Provide the [x, y] coordinate of the cell's center where the given text is located.  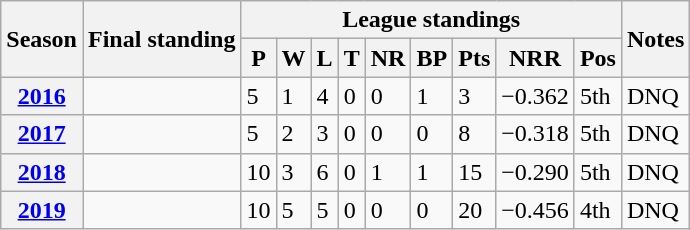
6 [324, 172]
Pts [474, 58]
−0.318 [536, 134]
−0.362 [536, 96]
Pos [598, 58]
Season [42, 39]
BP [432, 58]
−0.290 [536, 172]
Final standing [161, 39]
T [352, 58]
L [324, 58]
NRR [536, 58]
2 [294, 134]
NR [388, 58]
15 [474, 172]
4 [324, 96]
8 [474, 134]
2018 [42, 172]
−0.456 [536, 210]
League standings [431, 20]
P [258, 58]
2016 [42, 96]
20 [474, 210]
2017 [42, 134]
W [294, 58]
2019 [42, 210]
Notes [655, 39]
4th [598, 210]
